Return (X, Y) of the center of cell containing provided text 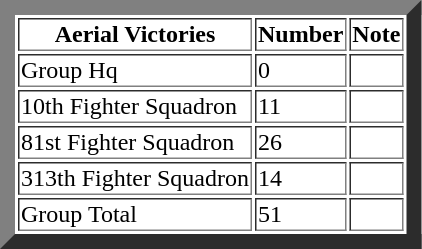
313th Fighter Squadron (135, 178)
14 (300, 178)
Note (376, 34)
Number (300, 34)
Group Total (135, 214)
Group Hq (135, 70)
51 (300, 214)
10th Fighter Squadron (135, 106)
26 (300, 142)
Aerial Victories (135, 34)
81st Fighter Squadron (135, 142)
11 (300, 106)
0 (300, 70)
